Detect which cell encompasses the target text, then output its (x, y) center coordinate. 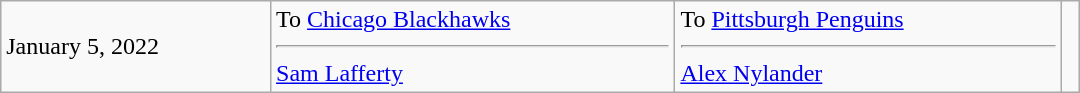
To Chicago BlackhawksSam Lafferty (473, 47)
January 5, 2022 (136, 47)
To Pittsburgh PenguinsAlex Nylander (868, 47)
